Pinpoint the cell where the given text exists, returning its [x, y] midpoint coordinate. 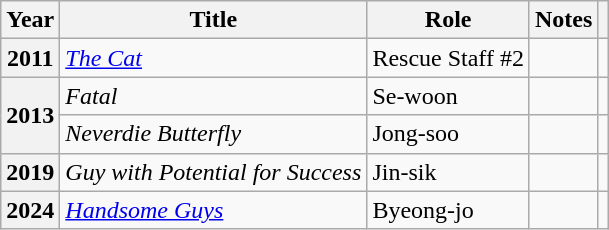
Notes [563, 20]
Title [214, 20]
2013 [30, 115]
2019 [30, 172]
Jin-sik [448, 172]
Fatal [214, 96]
Role [448, 20]
Year [30, 20]
Neverdie Butterfly [214, 134]
Guy with Potential for Success [214, 172]
Se-woon [448, 96]
2024 [30, 210]
The Cat [214, 58]
Rescue Staff #2 [448, 58]
2011 [30, 58]
Byeong-jo [448, 210]
Handsome Guys [214, 210]
Jong-soo [448, 134]
